Provide the [X, Y] coordinate of the cell's center where the given text is located.  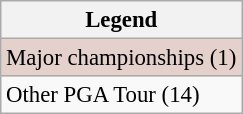
Major championships (1) [122, 58]
Legend [122, 20]
Other PGA Tour (14) [122, 95]
